Capture the cell that displays the provided text and extract its [X, Y] central coordinate. 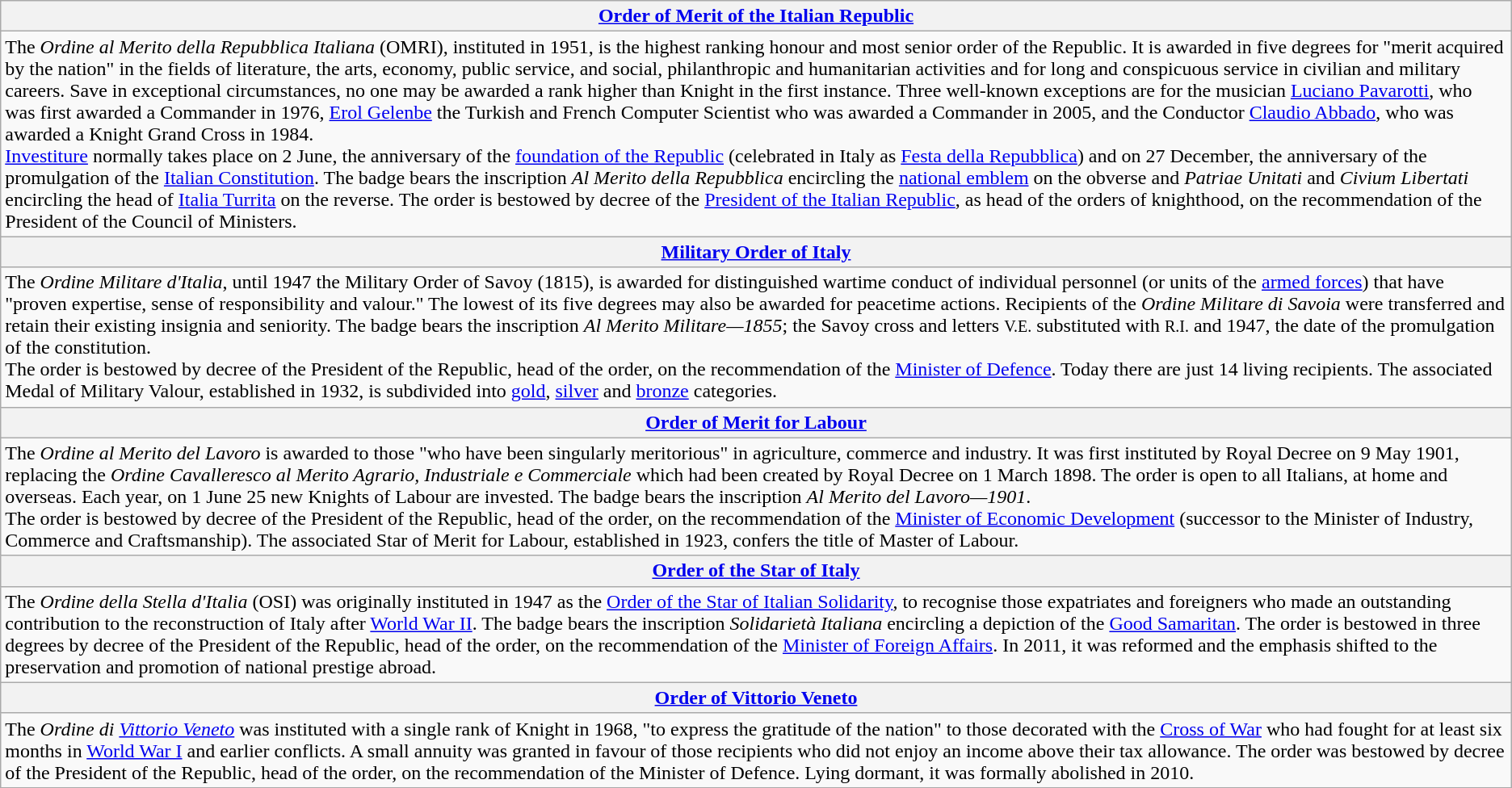
Order of Merit of the Italian Republic [756, 16]
Order of Vittorio Veneto [756, 698]
Order of Merit for Labour [756, 422]
Order of the Star of Italy [756, 571]
Military Order of Italy [756, 252]
